Search for the cell housing the specified text and yield its [x, y] center coordinate. 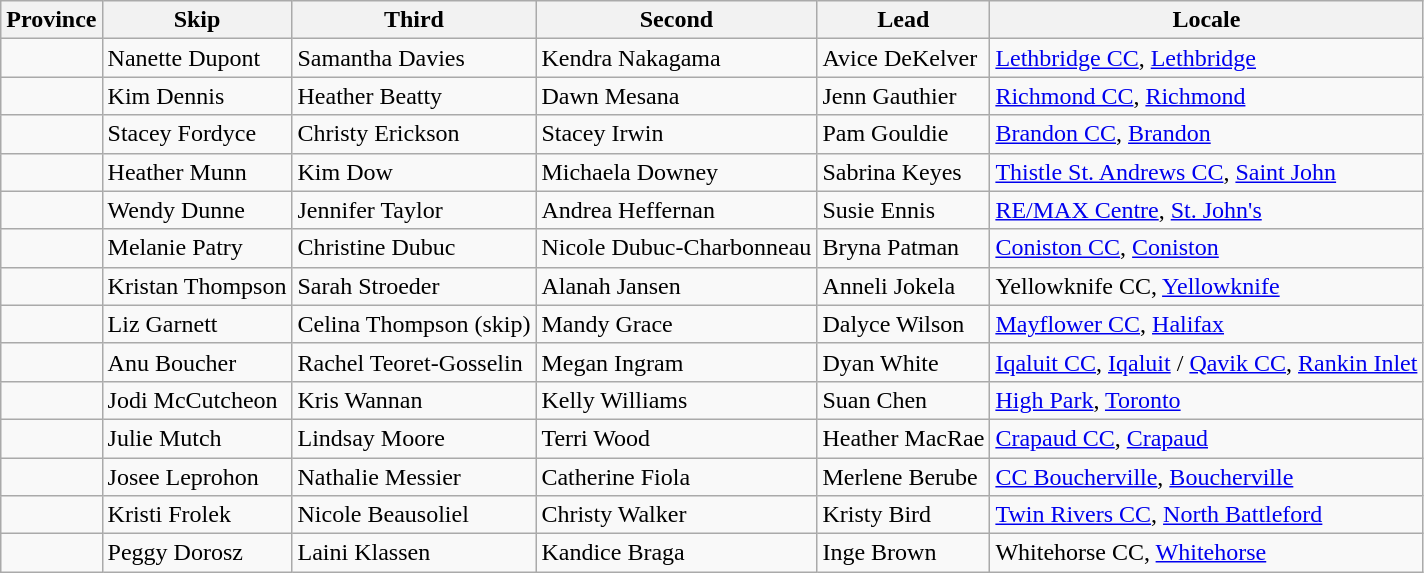
Wendy Dunne [197, 210]
Yellowknife CC, Yellowknife [1206, 286]
Suan Chen [904, 400]
Mandy Grace [676, 324]
Kristi Frolek [197, 515]
Sabrina Keyes [904, 172]
Dyan White [904, 362]
Stacey Fordyce [197, 134]
Sarah Stroeder [414, 286]
Inge Brown [904, 553]
Laini Klassen [414, 553]
Dawn Mesana [676, 96]
Jodi McCutcheon [197, 400]
Christy Walker [676, 515]
Michaela Downey [676, 172]
Kandice Braga [676, 553]
Peggy Dorosz [197, 553]
Nicole Dubuc-Charbonneau [676, 248]
Nathalie Messier [414, 477]
Bryna Patman [904, 248]
Samantha Davies [414, 58]
Julie Mutch [197, 438]
Locale [1206, 20]
Melanie Patry [197, 248]
Province [52, 20]
Merlene Berube [904, 477]
Kim Dennis [197, 96]
Iqaluit CC, Iqaluit / Qavik CC, Rankin Inlet [1206, 362]
Lethbridge CC, Lethbridge [1206, 58]
Jennifer Taylor [414, 210]
Andrea Heffernan [676, 210]
Skip [197, 20]
Pam Gouldie [904, 134]
Kristy Bird [904, 515]
Thistle St. Andrews CC, Saint John [1206, 172]
Second [676, 20]
Kendra Nakagama [676, 58]
Alanah Jansen [676, 286]
Kristan Thompson [197, 286]
CC Boucherville, Boucherville [1206, 477]
Susie Ennis [904, 210]
RE/MAX Centre, St. John's [1206, 210]
Twin Rivers CC, North Battleford [1206, 515]
Jenn Gauthier [904, 96]
High Park, Toronto [1206, 400]
Crapaud CC, Crapaud [1206, 438]
Heather Munn [197, 172]
Kelly Williams [676, 400]
Christy Erickson [414, 134]
Avice DeKelver [904, 58]
Anu Boucher [197, 362]
Mayflower CC, Halifax [1206, 324]
Whitehorse CC, Whitehorse [1206, 553]
Anneli Jokela [904, 286]
Christine Dubuc [414, 248]
Heather Beatty [414, 96]
Lindsay Moore [414, 438]
Coniston CC, Coniston [1206, 248]
Celina Thompson (skip) [414, 324]
Lead [904, 20]
Richmond CC, Richmond [1206, 96]
Kim Dow [414, 172]
Nanette Dupont [197, 58]
Josee Leprohon [197, 477]
Dalyce Wilson [904, 324]
Heather MacRae [904, 438]
Liz Garnett [197, 324]
Kris Wannan [414, 400]
Third [414, 20]
Megan Ingram [676, 362]
Brandon CC, Brandon [1206, 134]
Stacey Irwin [676, 134]
Nicole Beausoliel [414, 515]
Rachel Teoret-Gosselin [414, 362]
Catherine Fiola [676, 477]
Terri Wood [676, 438]
